Determine the (X, Y) coordinate at the center of the cell enclosing the given text.  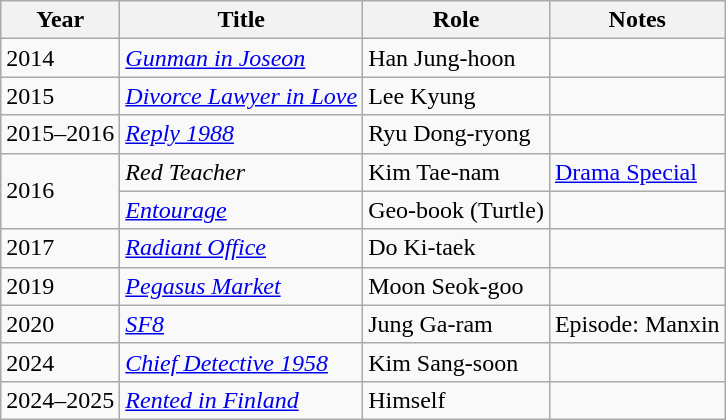
SF8 (242, 324)
Divorce Lawyer in Love (242, 96)
2014 (60, 58)
Year (60, 20)
2017 (60, 248)
Gunman in Joseon (242, 58)
Chief Detective 1958 (242, 362)
Red Teacher (242, 172)
2015–2016 (60, 134)
Pegasus Market (242, 286)
2024 (60, 362)
Kim Tae-nam (456, 172)
Himself (456, 400)
Notes (637, 20)
Drama Special (637, 172)
Title (242, 20)
Rented in Finland (242, 400)
Lee Kyung (456, 96)
2019 (60, 286)
Geo-book (Turtle) (456, 210)
Han Jung-hoon (456, 58)
Reply 1988 (242, 134)
2024–2025 (60, 400)
2020 (60, 324)
Do Ki-taek (456, 248)
2015 (60, 96)
Radiant Office (242, 248)
Moon Seok-goo (456, 286)
Role (456, 20)
Ryu Dong-ryong (456, 134)
Entourage (242, 210)
Kim Sang-soon (456, 362)
Jung Ga-ram (456, 324)
2016 (60, 191)
Episode: Manxin (637, 324)
